Provide the (X, Y) coordinate of the cell's center where the given text is located.  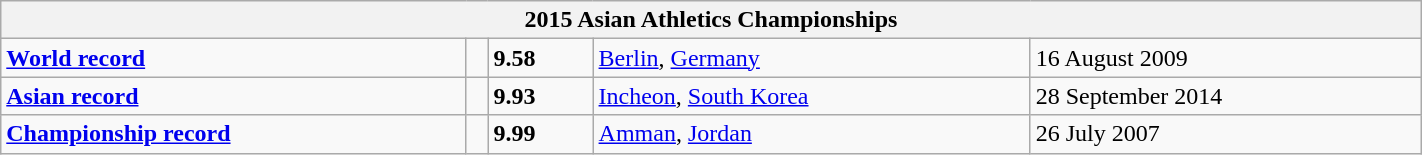
Berlin, Germany (812, 58)
9.58 (540, 58)
2015 Asian Athletics Championships (711, 20)
9.99 (540, 134)
Incheon, South Korea (812, 96)
Championship record (234, 134)
16 August 2009 (1226, 58)
Asian record (234, 96)
9.93 (540, 96)
Amman, Jordan (812, 134)
28 September 2014 (1226, 96)
26 July 2007 (1226, 134)
World record (234, 58)
